Extract the [x, y] coordinate from the center of the cell holding the provided text.  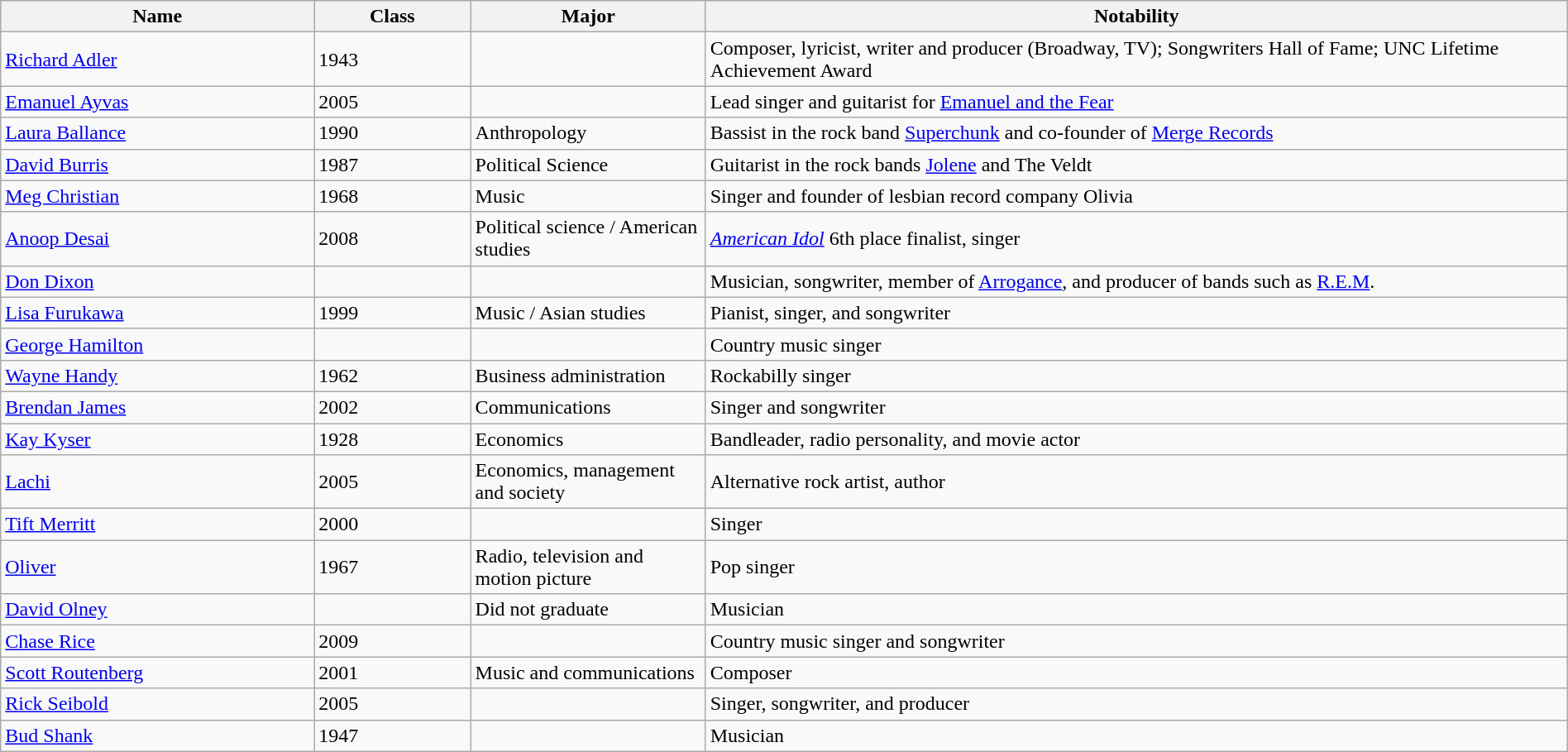
1990 [392, 133]
Major [588, 17]
Music / Asian studies [588, 313]
Scott Routenberg [157, 673]
Singer and founder of lesbian record company Olivia [1136, 196]
Communications [588, 407]
Brendan James [157, 407]
Emanuel Ayvas [157, 102]
Political Science [588, 165]
Rick Seibold [157, 704]
Alternative rock artist, author [1136, 481]
Chase Rice [157, 641]
Class [392, 17]
Music [588, 196]
2002 [392, 407]
1962 [392, 376]
Singer [1136, 524]
Lead singer and guitarist for Emanuel and the Fear [1136, 102]
Bandleader, radio personality, and movie actor [1136, 439]
David Burris [157, 165]
Tift Merritt [157, 524]
1943 [392, 60]
George Hamilton [157, 344]
Composer [1136, 673]
Anthropology [588, 133]
Oliver [157, 568]
Political science / American studies [588, 238]
Musician, songwriter, member of Arrogance, and producer of bands such as R.E.M. [1136, 281]
Lisa Furukawa [157, 313]
2008 [392, 238]
Singer and songwriter [1136, 407]
Bassist in the rock band Superchunk and co-founder of Merge Records [1136, 133]
Country music singer and songwriter [1136, 641]
Did not graduate [588, 610]
2000 [392, 524]
Bud Shank [157, 735]
1999 [392, 313]
Meg Christian [157, 196]
1947 [392, 735]
Composer, lyricist, writer and producer (Broadway, TV); Songwriters Hall of Fame; UNC Lifetime Achievement Award [1136, 60]
Richard Adler [157, 60]
Business administration [588, 376]
Guitarist in the rock bands Jolene and The Veldt [1136, 165]
Radio, television and motion picture [588, 568]
1968 [392, 196]
Don Dixon [157, 281]
1987 [392, 165]
Wayne Handy [157, 376]
Lachi [157, 481]
2001 [392, 673]
Pop singer [1136, 568]
David Olney [157, 610]
Singer, songwriter, and producer [1136, 704]
American Idol 6th place finalist, singer [1136, 238]
Kay Kyser [157, 439]
Economics [588, 439]
Notability [1136, 17]
2009 [392, 641]
Music and communications [588, 673]
Laura Ballance [157, 133]
Rockabilly singer [1136, 376]
1967 [392, 568]
1928 [392, 439]
Anoop Desai [157, 238]
Pianist, singer, and songwriter [1136, 313]
Name [157, 17]
Economics, management and society [588, 481]
Country music singer [1136, 344]
